Determine the (X, Y) coordinate at the center of the cell enclosing the given text.  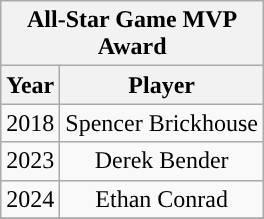
2018 (30, 123)
Spencer Brickhouse (162, 123)
2023 (30, 161)
Player (162, 85)
Ethan Conrad (162, 199)
All-Star Game MVP Award (132, 34)
2024 (30, 199)
Year (30, 85)
Derek Bender (162, 161)
